Pinpoint the cell where the given text exists, returning its [X, Y] midpoint coordinate. 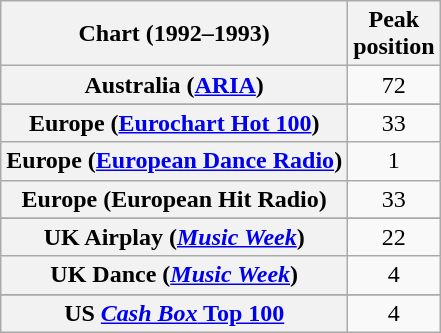
Europe (European Hit Radio) [174, 199]
22 [394, 237]
Europe (Eurochart Hot 100) [174, 123]
US Cash Box Top 100 [174, 313]
Europe (European Dance Radio) [174, 161]
UK Airplay (Music Week) [174, 237]
1 [394, 161]
Chart (1992–1993) [174, 34]
UK Dance (Music Week) [174, 275]
Peakposition [394, 34]
72 [394, 85]
Australia (ARIA) [174, 85]
